Locate the cell with the specified text and output its [x, y] center coordinate. 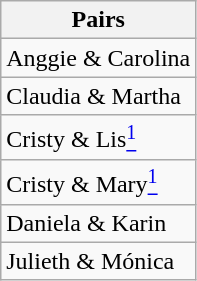
Pairs [98, 20]
Daniela & Karin [98, 223]
Claudia & Martha [98, 96]
Cristy & Lis1 [98, 138]
Anggie & Carolina [98, 58]
Julieth & Mónica [98, 261]
Cristy & Mary1 [98, 182]
